Locate the cell with the specified text and output its (x, y) center coordinate. 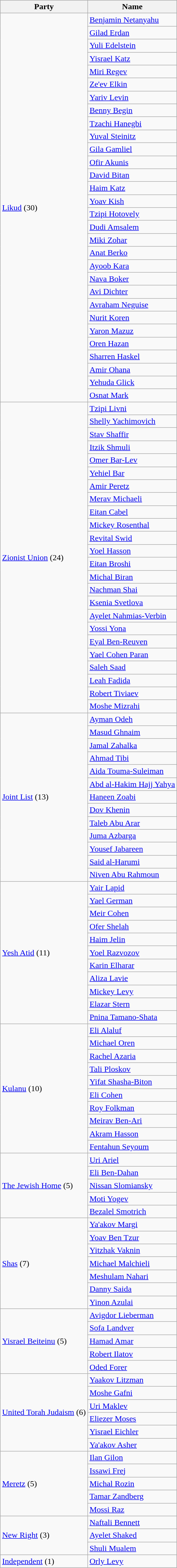
Merav Michaeli (132, 499)
Ilan Gilon (132, 1458)
Meir Cohen (132, 914)
Michael Malchieli (132, 1263)
Ofir Akunis (132, 162)
Stav Shaffir (132, 434)
Ksenia Svetlova (132, 603)
Eitan Cabel (132, 512)
Eliezer Moses (132, 1419)
Avi Dichter (132, 292)
Dov Khenin (132, 810)
Shas (7) (44, 1263)
Bezalel Smotrich (132, 1212)
Akram Hasson (132, 1134)
Yoav Ben Tzur (132, 1238)
Meirav Ben-Ari (132, 1121)
Robert Tiviaev (132, 693)
Uri Maklev (132, 1406)
Shelly Yachimovich (132, 421)
Saleh Saad (132, 667)
Ayoob Kara (132, 266)
Yaakov Litzman (132, 1380)
Party (44, 7)
Mickey Levy (132, 991)
Sofa Landver (132, 1328)
Dudi Amsalem (132, 227)
Amir Ohana (132, 369)
Said al-Harumi (132, 862)
Ayelet Shaked (132, 1535)
Ofer Shelah (132, 926)
Yariv Levin (132, 97)
Itzik Shmuli (132, 447)
Michael Oren (132, 1043)
Independent (1) (44, 1561)
Tzipi Livni (132, 408)
Yair Lapid (132, 888)
Elazar Stern (132, 1004)
Ayelet Nahmias-Verbin (132, 616)
Miki Zohar (132, 240)
Yuval Steinitz (132, 136)
Tzipi Hotovely (132, 214)
Yoel Razvozov (132, 952)
Moti Yogev (132, 1198)
Yoav Kish (132, 201)
Rachel Azaria (132, 1056)
Gilad Erdan (132, 33)
Robert Ilatov (132, 1354)
Yael Cohen Paran (132, 654)
Oren Hazan (132, 343)
Zionist Union (24) (44, 557)
Yesh Atid (11) (44, 952)
Issawi Frej (132, 1471)
Avraham Neguise (132, 305)
Haneen Zoabi (132, 797)
Yousef Jabareen (132, 849)
Sharren Haskel (132, 356)
Yoel Hasson (132, 551)
Eli Ben-Dahan (132, 1173)
Masud Ghnaim (132, 732)
Yitzhak Vaknin (132, 1250)
Kulanu (10) (44, 1088)
David Bitan (132, 175)
Mickey Rosenthal (132, 525)
Ya'akov Margi (132, 1225)
Meshulam Nahari (132, 1276)
Yaron Mazuz (132, 330)
Jamal Zahalka (132, 745)
Pnina Tamano-Shata (132, 1017)
Michal Biran (132, 577)
Yinon Azulai (132, 1302)
Aida Touma-Suleiman (132, 771)
Oded Forer (132, 1367)
Ya'akov Asher (132, 1445)
Joint List (13) (44, 797)
New Right (3) (44, 1535)
Juma Azbarga (132, 836)
Nachman Shai (132, 590)
Nava Boker (132, 279)
Anat Berko (132, 253)
Osnat Mark (132, 395)
Naftali Bennett (132, 1522)
Mossi Raz (132, 1509)
Orly Levy (132, 1561)
Yuli Edelstein (132, 46)
Taleb Abu Arar (132, 823)
Meretz (5) (44, 1484)
Yehiel Bar (132, 473)
Aliza Lavie (132, 978)
The Jewish Home (5) (44, 1185)
Moshe Gafni (132, 1393)
Eli Alaluf (132, 1030)
Benny Begin (132, 110)
Nurit Koren (132, 318)
Name (132, 7)
Leah Fadida (132, 680)
Uri Ariel (132, 1160)
Haim Katz (132, 188)
Michal Rozin (132, 1484)
Tzachi Hanegbi (132, 123)
Yehuda Glick (132, 383)
Karin Elharar (132, 965)
Eyal Ben-Reuven (132, 642)
Ayman Odeh (132, 719)
Eitan Broshi (132, 564)
Tamar Zandberg (132, 1497)
Tali Ploskov (132, 1069)
Revital Swid (132, 538)
Likud (30) (44, 208)
Shuli Mualem (132, 1548)
Miri Regev (132, 71)
Eli Cohen (132, 1095)
United Torah Judaism (6) (44, 1412)
Moshe Mizrahi (132, 706)
Ze'ev Elkin (132, 84)
Avigdor Lieberman (132, 1315)
Yisrael Katz (132, 59)
Danny Saida (132, 1289)
Niven Abu Rahmoun (132, 875)
Yossi Yona (132, 629)
Yisrael Beiteinu (5) (44, 1341)
Omer Bar-Lev (132, 460)
Roy Folkman (132, 1108)
Yisrael Eichler (132, 1432)
Hamad Amar (132, 1341)
Benjamin Netanyahu (132, 20)
Nissan Slomiansky (132, 1185)
Fentahun Seyoum (132, 1147)
Haim Jelin (132, 939)
Abd al-Hakim Hajj Yahya (132, 784)
Yifat Shasha-Biton (132, 1082)
Yael German (132, 901)
Amir Peretz (132, 486)
Ahmad Tibi (132, 758)
Gila Gamliel (132, 149)
